Determine the [x, y] coordinate at the center of the cell enclosing the given text.  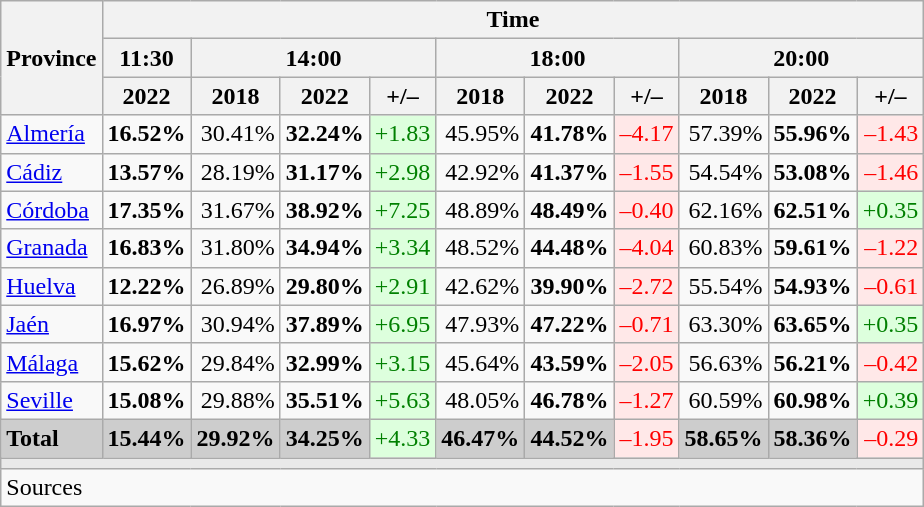
29.80% [324, 286]
32.99% [324, 362]
+0.39 [890, 400]
34.25% [324, 438]
30.94% [236, 324]
37.89% [324, 324]
31.80% [236, 248]
60.83% [724, 248]
Province [52, 58]
Granada [52, 248]
–4.04 [646, 248]
Jaén [52, 324]
42.62% [480, 286]
45.64% [480, 362]
15.08% [146, 400]
46.47% [480, 438]
15.44% [146, 438]
–1.22 [890, 248]
–4.17 [646, 134]
Cádiz [52, 172]
13.57% [146, 172]
54.54% [724, 172]
46.78% [570, 400]
+5.63 [402, 400]
16.97% [146, 324]
55.54% [724, 286]
58.36% [812, 438]
60.98% [812, 400]
54.93% [812, 286]
45.95% [480, 134]
26.89% [236, 286]
58.65% [724, 438]
Huelva [52, 286]
–0.61 [890, 286]
Time [513, 20]
15.62% [146, 362]
+1.83 [402, 134]
29.88% [236, 400]
62.51% [812, 210]
11:30 [146, 58]
16.83% [146, 248]
+4.33 [402, 438]
53.08% [812, 172]
62.16% [724, 210]
41.78% [570, 134]
+2.91 [402, 286]
–2.05 [646, 362]
32.24% [324, 134]
44.48% [570, 248]
57.39% [724, 134]
29.84% [236, 362]
20:00 [802, 58]
Córdoba [52, 210]
+7.25 [402, 210]
–0.29 [890, 438]
12.22% [146, 286]
59.61% [812, 248]
Total [52, 438]
34.94% [324, 248]
+3.15 [402, 362]
56.21% [812, 362]
38.92% [324, 210]
41.37% [570, 172]
+6.95 [402, 324]
44.52% [570, 438]
28.19% [236, 172]
–1.95 [646, 438]
31.17% [324, 172]
31.67% [236, 210]
–1.55 [646, 172]
Málaga [52, 362]
63.65% [812, 324]
–1.27 [646, 400]
Seville [52, 400]
–1.43 [890, 134]
47.93% [480, 324]
30.41% [236, 134]
56.63% [724, 362]
+3.34 [402, 248]
39.90% [570, 286]
35.51% [324, 400]
43.59% [570, 362]
48.05% [480, 400]
17.35% [146, 210]
48.52% [480, 248]
Sources [462, 488]
29.92% [236, 438]
14:00 [314, 58]
48.49% [570, 210]
–1.46 [890, 172]
16.52% [146, 134]
55.96% [812, 134]
–0.42 [890, 362]
–2.72 [646, 286]
60.59% [724, 400]
–0.40 [646, 210]
+2.98 [402, 172]
47.22% [570, 324]
63.30% [724, 324]
–0.71 [646, 324]
48.89% [480, 210]
18:00 [558, 58]
42.92% [480, 172]
Almería [52, 134]
